Find where the given text appears and provide that cell's center as (x, y) coordinate. 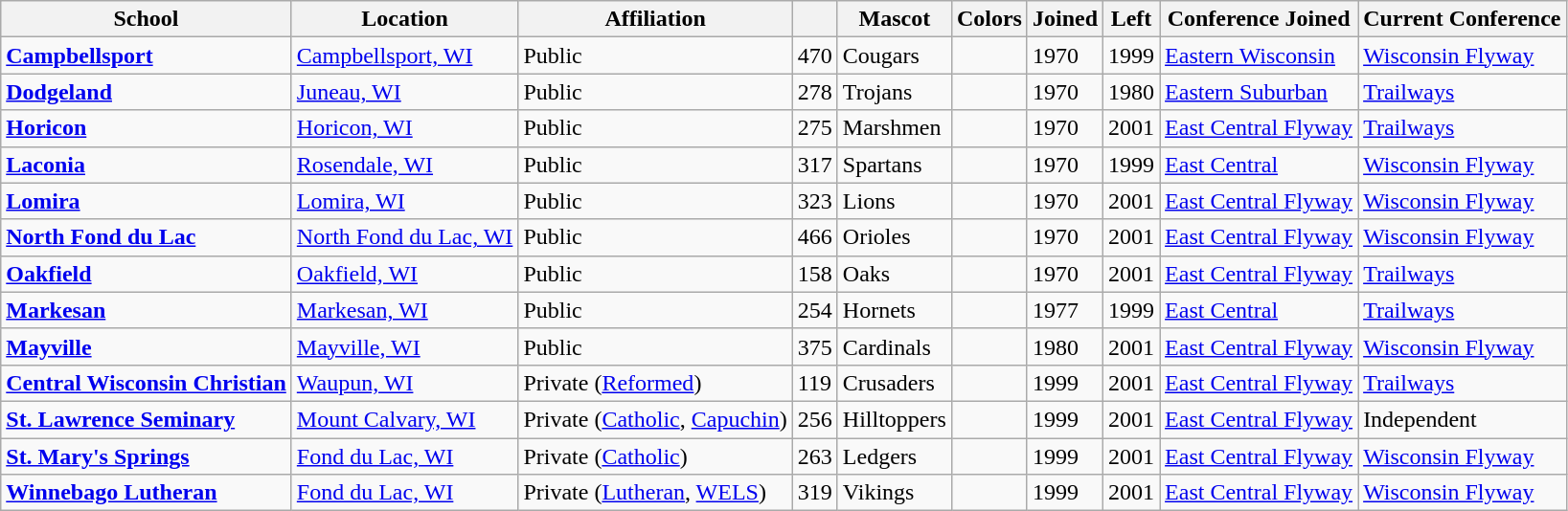
263 (814, 456)
Hornets (895, 310)
Private (Catholic) (655, 456)
Mayville, WI (404, 346)
Independent (1462, 419)
Mayville (147, 346)
Crusaders (895, 383)
North Fond du Lac, WI (404, 237)
466 (814, 237)
North Fond du Lac (147, 237)
Trojans (895, 92)
Cougars (895, 56)
Orioles (895, 237)
Markesan (147, 310)
Lomira, WI (404, 201)
Campbellsport (147, 56)
Private (Catholic, Capuchin) (655, 419)
275 (814, 128)
Affiliation (655, 19)
470 (814, 56)
Lions (895, 201)
Winnebago Lutheran (147, 493)
278 (814, 92)
Colors (989, 19)
119 (814, 383)
319 (814, 493)
Hilltoppers (895, 419)
Markesan, WI (404, 310)
Central Wisconsin Christian (147, 383)
Conference Joined (1259, 19)
Juneau, WI (404, 92)
Dodgeland (147, 92)
Current Conference (1462, 19)
1977 (1065, 310)
Horicon (147, 128)
St. Mary's Springs (147, 456)
Laconia (147, 165)
Private (Reformed) (655, 383)
Eastern Suburban (1259, 92)
317 (814, 165)
Mount Calvary, WI (404, 419)
Campbellsport, WI (404, 56)
School (147, 19)
Joined (1065, 19)
Location (404, 19)
St. Lawrence Seminary (147, 419)
Waupun, WI (404, 383)
Oaks (895, 274)
375 (814, 346)
Rosendale, WI (404, 165)
Mascot (895, 19)
Marshmen (895, 128)
Horicon, WI (404, 128)
Oakfield (147, 274)
Ledgers (895, 456)
Eastern Wisconsin (1259, 56)
Spartans (895, 165)
Left (1132, 19)
254 (814, 310)
Cardinals (895, 346)
158 (814, 274)
Private (Lutheran, WELS) (655, 493)
Lomira (147, 201)
Oakfield, WI (404, 274)
256 (814, 419)
Vikings (895, 493)
323 (814, 201)
